Identify which cell holds the provided text, then report its (X, Y) central coordinate. 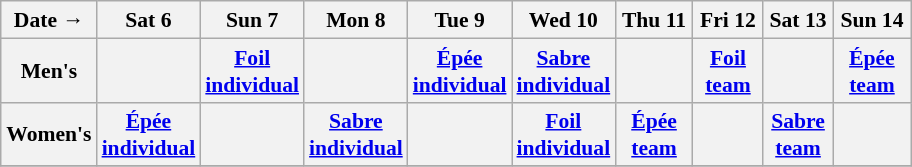
Sabre team (798, 134)
Tue 9 (460, 20)
Sat 6 (149, 20)
Women's (48, 134)
Sun 7 (252, 20)
Sun 14 (872, 20)
Men's (48, 70)
Fri 12 (728, 20)
Mon 8 (356, 20)
Foil team (728, 70)
Wed 10 (564, 20)
Sat 13 (798, 20)
Thu 11 (654, 20)
Date → (48, 20)
